Pinpoint the cell where the given text exists, returning its [X, Y] midpoint coordinate. 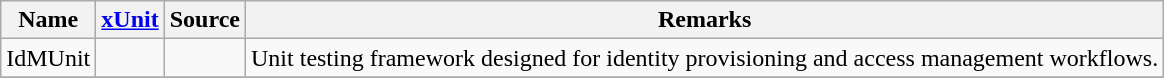
Unit testing framework designed for identity provisioning and access management workflows. [705, 58]
Name [48, 20]
Source [204, 20]
xUnit [130, 20]
IdMUnit [48, 58]
Remarks [705, 20]
